Provide the (x, y) coordinate of the cell's center where the given text is located.  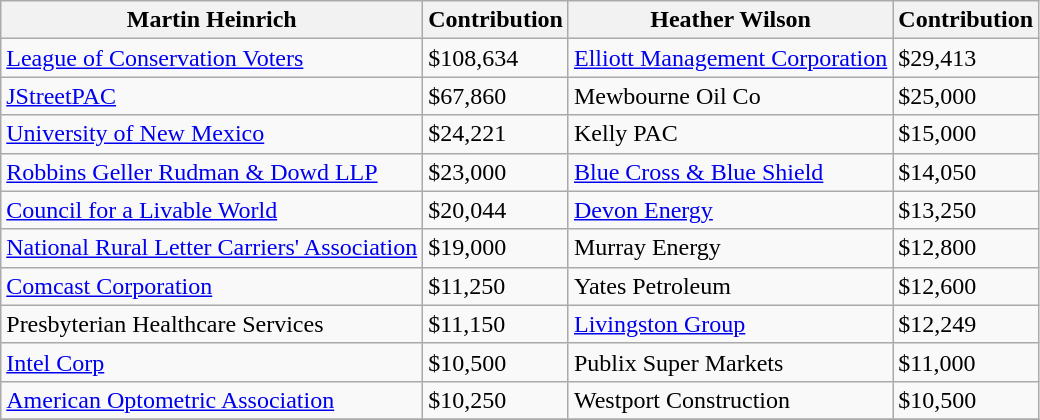
$11,000 (966, 362)
League of Conservation Voters (212, 58)
American Optometric Association (212, 400)
Presbyterian Healthcare Services (212, 324)
$20,044 (496, 210)
$11,150 (496, 324)
Publix Super Markets (730, 362)
JStreetPAC (212, 96)
$67,860 (496, 96)
$15,000 (966, 134)
$12,600 (966, 286)
$108,634 (496, 58)
$24,221 (496, 134)
Yates Petroleum (730, 286)
$23,000 (496, 172)
$12,800 (966, 248)
Comcast Corporation (212, 286)
Robbins Geller Rudman & Dowd LLP (212, 172)
Council for a Livable World (212, 210)
$10,250 (496, 400)
$14,050 (966, 172)
Kelly PAC (730, 134)
Mewbourne Oil Co (730, 96)
Intel Corp (212, 362)
University of New Mexico (212, 134)
Elliott Management Corporation (730, 58)
Murray Energy (730, 248)
$13,250 (966, 210)
Livingston Group (730, 324)
$12,249 (966, 324)
$29,413 (966, 58)
National Rural Letter Carriers' Association (212, 248)
Westport Construction (730, 400)
Martin Heinrich (212, 20)
$11,250 (496, 286)
Heather Wilson (730, 20)
$25,000 (966, 96)
$19,000 (496, 248)
Devon Energy (730, 210)
Blue Cross & Blue Shield (730, 172)
